Provide the (X, Y) coordinate of the cell's center where the given text is located.  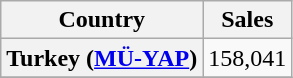
158,041 (248, 58)
Sales (248, 20)
Turkey (MÜ-YAP) (102, 58)
Country (102, 20)
